Return [X, Y] of the center of cell containing provided text 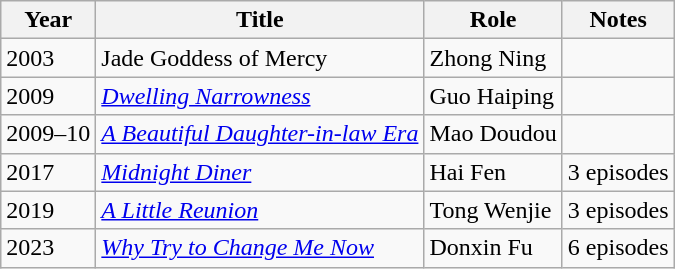
Title [260, 20]
Jade Goddess of Mercy [260, 58]
A Little Reunion [260, 210]
2017 [48, 172]
2003 [48, 58]
Mao Doudou [493, 134]
Year [48, 20]
Zhong Ning [493, 58]
Role [493, 20]
2009–10 [48, 134]
Tong Wenjie [493, 210]
Dwelling Narrowness [260, 96]
A Beautiful Daughter-in-law Era [260, 134]
Guo Haiping [493, 96]
6 episodes [618, 248]
Why Try to Change Me Now [260, 248]
2009 [48, 96]
2023 [48, 248]
Donxin Fu [493, 248]
Midnight Diner [260, 172]
2019 [48, 210]
Hai Fen [493, 172]
Notes [618, 20]
